From the cell containing the given text, extract its center point as [x, y] coordinate. 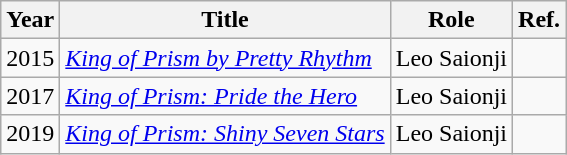
2015 [30, 58]
2019 [30, 134]
Role [451, 20]
Title [225, 20]
King of Prism: Shiny Seven Stars [225, 134]
2017 [30, 96]
King of Prism: Pride the Hero [225, 96]
King of Prism by Pretty Rhythm [225, 58]
Year [30, 20]
Ref. [540, 20]
